Extract the (x, y) coordinate from the center of the cell holding the provided text.  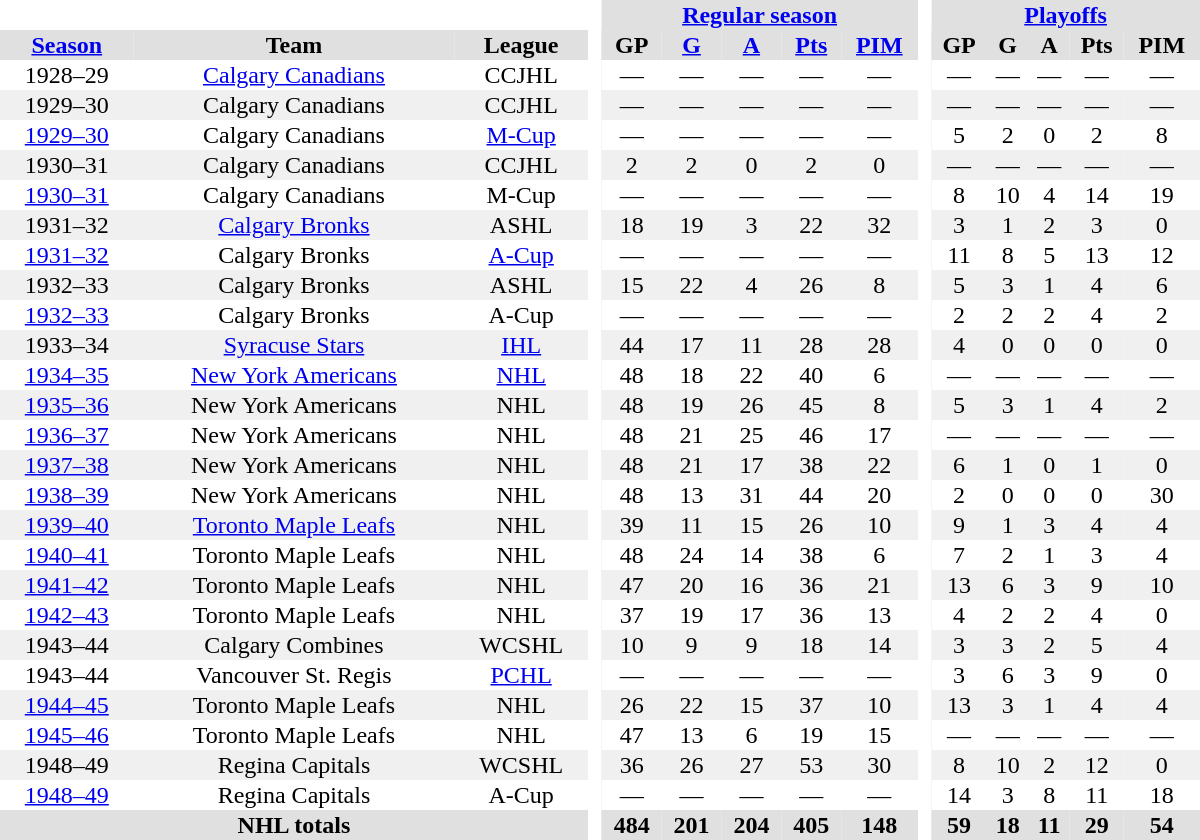
148 (879, 825)
54 (1162, 825)
45 (811, 405)
Team (294, 45)
27 (751, 765)
16 (751, 585)
Season (67, 45)
1935–36 (67, 405)
40 (811, 375)
Regular season (760, 15)
1941–42 (67, 585)
39 (632, 525)
1928–29 (67, 75)
1945–46 (67, 735)
Playoffs (1066, 15)
204 (751, 825)
53 (811, 765)
405 (811, 825)
1933–34 (67, 345)
1939–40 (67, 525)
201 (692, 825)
1944–45 (67, 705)
1942–43 (67, 615)
484 (632, 825)
PCHL (521, 675)
League (521, 45)
31 (751, 495)
Calgary Combines (294, 645)
1938–39 (67, 495)
NHL totals (294, 825)
1936–37 (67, 435)
Syracuse Stars (294, 345)
1940–41 (67, 555)
IHL (521, 345)
7 (959, 555)
32 (879, 225)
46 (811, 435)
59 (959, 825)
Vancouver St. Regis (294, 675)
1934–35 (67, 375)
1937–38 (67, 465)
25 (751, 435)
29 (1097, 825)
24 (692, 555)
